Identify which cell holds the provided text, then report its [x, y] central coordinate. 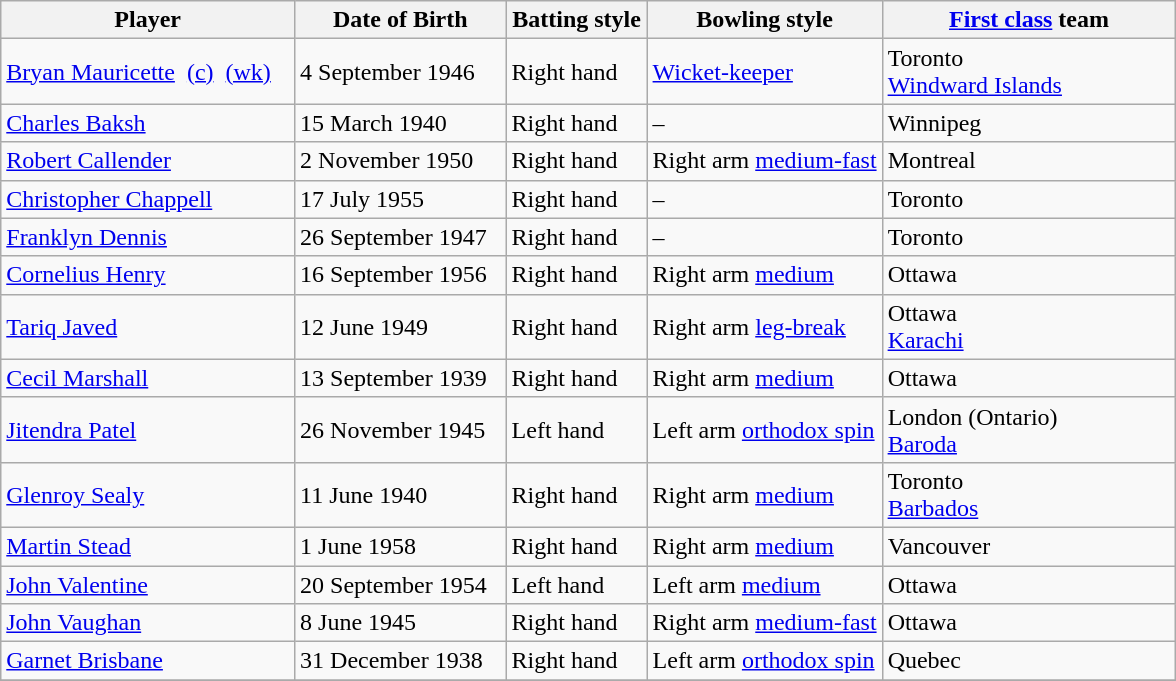
Toronto Barbados [1029, 494]
4 September 1946 [401, 72]
Wicket-keeper [764, 72]
Jitendra Patel [148, 430]
31 December 1938 [401, 661]
13 September 1939 [401, 378]
16 September 1956 [401, 275]
26 September 1947 [401, 237]
Charles Baksh [148, 123]
Glenroy Sealy [148, 494]
15 March 1940 [401, 123]
26 November 1945 [401, 430]
17 July 1955 [401, 199]
12 June 1949 [401, 326]
Toronto Windward Islands [1029, 72]
11 June 1940 [401, 494]
Vancouver [1029, 546]
Robert Callender [148, 161]
Christopher Chappell [148, 199]
John Valentine [148, 585]
Batting style [576, 20]
Tariq Javed [148, 326]
Cecil Marshall [148, 378]
Franklyn Dennis [148, 237]
Right arm leg-break [764, 326]
Ottawa Karachi [1029, 326]
Cornelius Henry [148, 275]
Garnet Brisbane [148, 661]
Quebec [1029, 661]
Winnipeg [1029, 123]
Date of Birth [401, 20]
Player [148, 20]
Montreal [1029, 161]
1 June 1958 [401, 546]
Bowling style [764, 20]
20 September 1954 [401, 585]
8 June 1945 [401, 623]
London (Ontario) Baroda [1029, 430]
Martin Stead [148, 546]
2 November 1950 [401, 161]
Bryan Mauricette (c) (wk) [148, 72]
First class team [1029, 20]
John Vaughan [148, 623]
Left arm medium [764, 585]
